Return [x, y] of the center of cell containing provided text 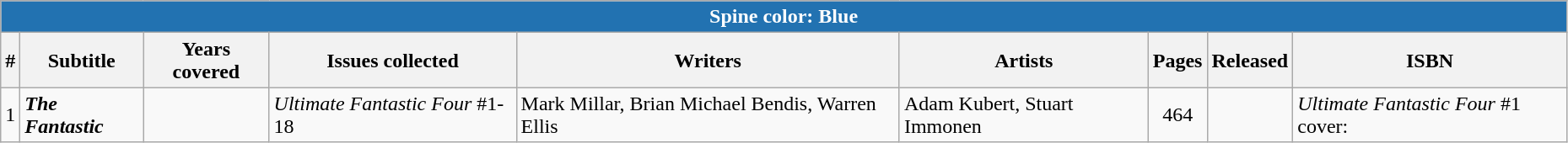
Ultimate Fantastic Four #1-18 [393, 114]
Spine color: Blue [784, 17]
Adam Kubert, Stuart Immonen [1024, 114]
Years covered [206, 61]
Subtitle [82, 61]
Pages [1177, 61]
Released [1250, 61]
Writers [708, 61]
Mark Millar, Brian Michael Bendis, Warren Ellis [708, 114]
Issues collected [393, 61]
The Fantastic [82, 114]
Ultimate Fantastic Four #1 cover: [1431, 114]
# [10, 61]
ISBN [1431, 61]
464 [1177, 114]
1 [10, 114]
Artists [1024, 61]
